Return the (x, y) coordinate for the center point of the cell that contains the specified text.  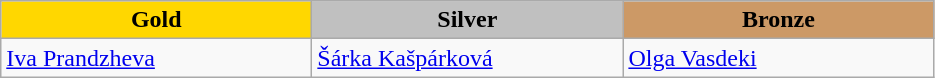
Gold (156, 20)
Silver (468, 20)
Bronze (778, 20)
Šárka Kašpárková (468, 58)
Olga Vasdeki (778, 58)
Iva Prandzheva (156, 58)
